Locate the cell with the specified text and output its [X, Y] center coordinate. 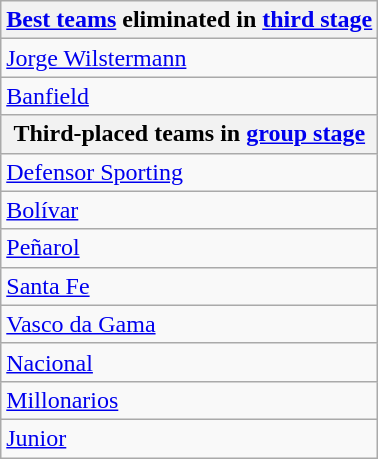
Junior [190, 438]
Nacional [190, 362]
Banfield [190, 96]
Third-placed teams in group stage [190, 134]
Best teams eliminated in third stage [190, 20]
Peñarol [190, 248]
Santa Fe [190, 286]
Jorge Wilstermann [190, 58]
Bolívar [190, 210]
Vasco da Gama [190, 324]
Millonarios [190, 400]
Defensor Sporting [190, 172]
